Pinpoint the cell where the given text exists, returning its [x, y] midpoint coordinate. 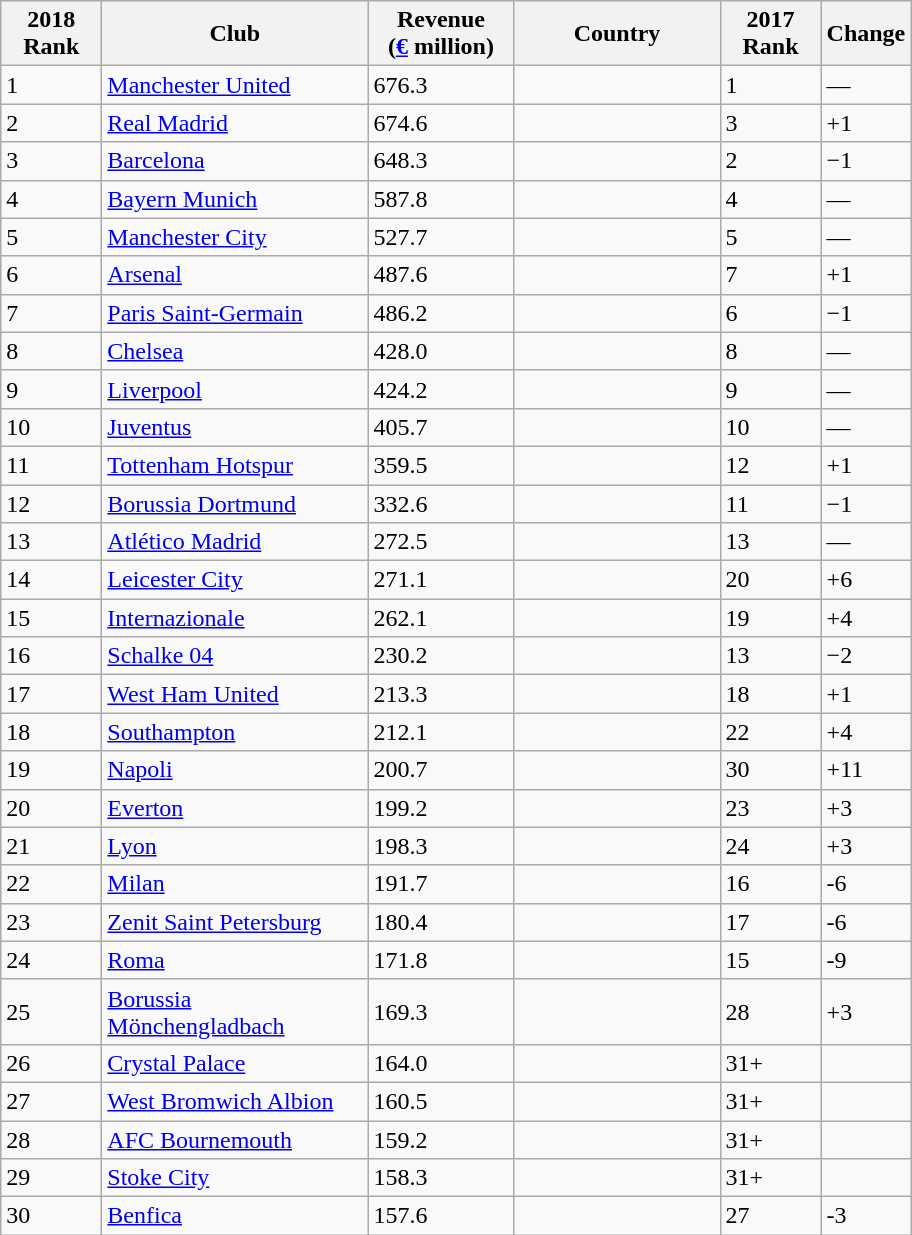
199.2 [441, 808]
Everton [235, 808]
332.6 [441, 503]
Milan [235, 884]
271.1 [441, 580]
648.3 [441, 161]
424.2 [441, 389]
+6 [866, 580]
Arsenal [235, 275]
160.5 [441, 1101]
Borussia Mönchengladbach [235, 1012]
West Bromwich Albion [235, 1101]
Club [235, 34]
487.6 [441, 275]
Real Madrid [235, 123]
Manchester City [235, 237]
Country [617, 34]
212.1 [441, 732]
Juventus [235, 427]
180.4 [441, 922]
14 [52, 580]
Crystal Palace [235, 1063]
169.3 [441, 1012]
Leicester City [235, 580]
198.3 [441, 846]
Napoli [235, 770]
2017 Rank [770, 34]
200.7 [441, 770]
−2 [866, 656]
26 [52, 1063]
Roma [235, 960]
Revenue (€ million) [441, 34]
262.1 [441, 618]
527.7 [441, 237]
-9 [866, 960]
272.5 [441, 542]
171.8 [441, 960]
164.0 [441, 1063]
Zenit Saint Petersburg [235, 922]
157.6 [441, 1216]
158.3 [441, 1178]
Southampton [235, 732]
587.8 [441, 199]
Change [866, 34]
191.7 [441, 884]
29 [52, 1178]
Paris Saint-Germain [235, 313]
Bayern Munich [235, 199]
Stoke City [235, 1178]
359.5 [441, 465]
25 [52, 1012]
213.3 [441, 694]
Tottenham Hotspur [235, 465]
West Ham United [235, 694]
Internazionale [235, 618]
Barcelona [235, 161]
674.6 [441, 123]
-3 [866, 1216]
AFC Bournemouth [235, 1139]
230.2 [441, 656]
Chelsea [235, 351]
21 [52, 846]
Atlético Madrid [235, 542]
159.2 [441, 1139]
428.0 [441, 351]
Lyon [235, 846]
Benfica [235, 1216]
Liverpool [235, 389]
676.3 [441, 85]
+11 [866, 770]
486.2 [441, 313]
2018 Rank [52, 34]
Borussia Dortmund [235, 503]
Schalke 04 [235, 656]
405.7 [441, 427]
Manchester United [235, 85]
